From the cell containing the given text, extract its center point as (X, Y) coordinate. 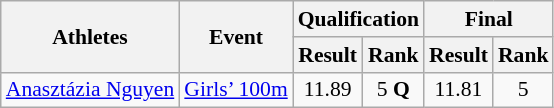
Event (236, 36)
Final (488, 19)
Anasztázia Nguyen (90, 90)
11.89 (328, 90)
5 (524, 90)
Qualification (358, 19)
5 Q (394, 90)
Athletes (90, 36)
11.81 (458, 90)
Girls’ 100m (236, 90)
